Extract the [x, y] coordinate from the center of the cell holding the provided text.  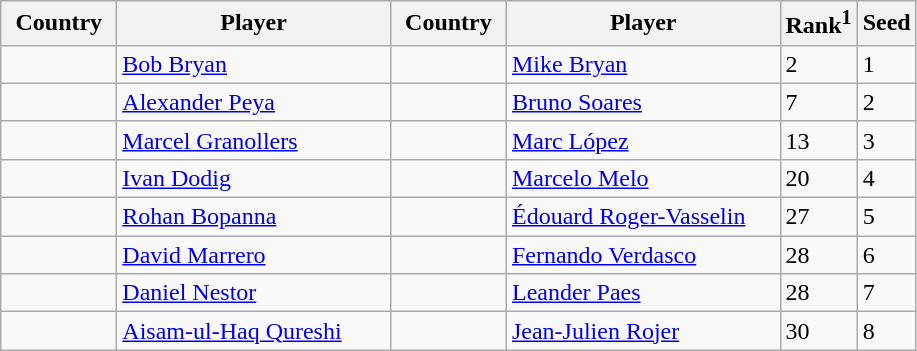
Bruno Soares [643, 102]
Marc López [643, 140]
6 [886, 255]
David Marrero [254, 255]
Leander Paes [643, 293]
Seed [886, 24]
Édouard Roger-Vasselin [643, 217]
Alexander Peya [254, 102]
Ivan Dodig [254, 178]
Daniel Nestor [254, 293]
Rohan Bopanna [254, 217]
8 [886, 331]
30 [818, 331]
1 [886, 64]
Marcel Granollers [254, 140]
Mike Bryan [643, 64]
Aisam-ul-Haq Qureshi [254, 331]
4 [886, 178]
13 [818, 140]
27 [818, 217]
Marcelo Melo [643, 178]
Jean-Julien Rojer [643, 331]
3 [886, 140]
Fernando Verdasco [643, 255]
Rank1 [818, 24]
5 [886, 217]
Bob Bryan [254, 64]
20 [818, 178]
